Identify which cell holds the provided text, then report its [x, y] central coordinate. 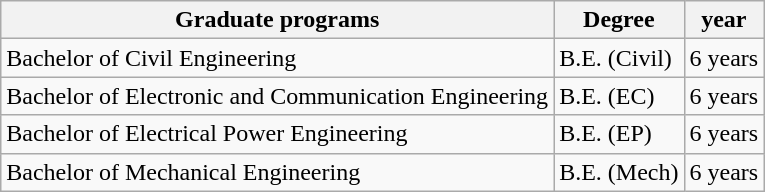
Bachelor of Electronic and Communication Engineering [278, 96]
B.E. (EP) [619, 134]
Degree [619, 20]
B.E. (EC) [619, 96]
B.E. (Civil) [619, 58]
Bachelor of Electrical Power Engineering [278, 134]
Graduate programs [278, 20]
Bachelor of Civil Engineering [278, 58]
B.E. (Mech) [619, 172]
Bachelor of Mechanical Engineering [278, 172]
year [724, 20]
